Extract the [x, y] coordinate from the center of the cell holding the provided text.  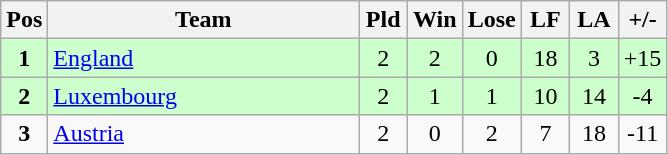
Pos [24, 20]
+/- [642, 20]
Lose [492, 20]
Luxembourg [204, 96]
-4 [642, 96]
England [204, 58]
-11 [642, 134]
Pld [384, 20]
+15 [642, 58]
Team [204, 20]
7 [546, 134]
10 [546, 96]
Win [434, 20]
LA [594, 20]
Austria [204, 134]
14 [594, 96]
LF [546, 20]
